From the cell containing the given text, extract its center point as [X, Y] coordinate. 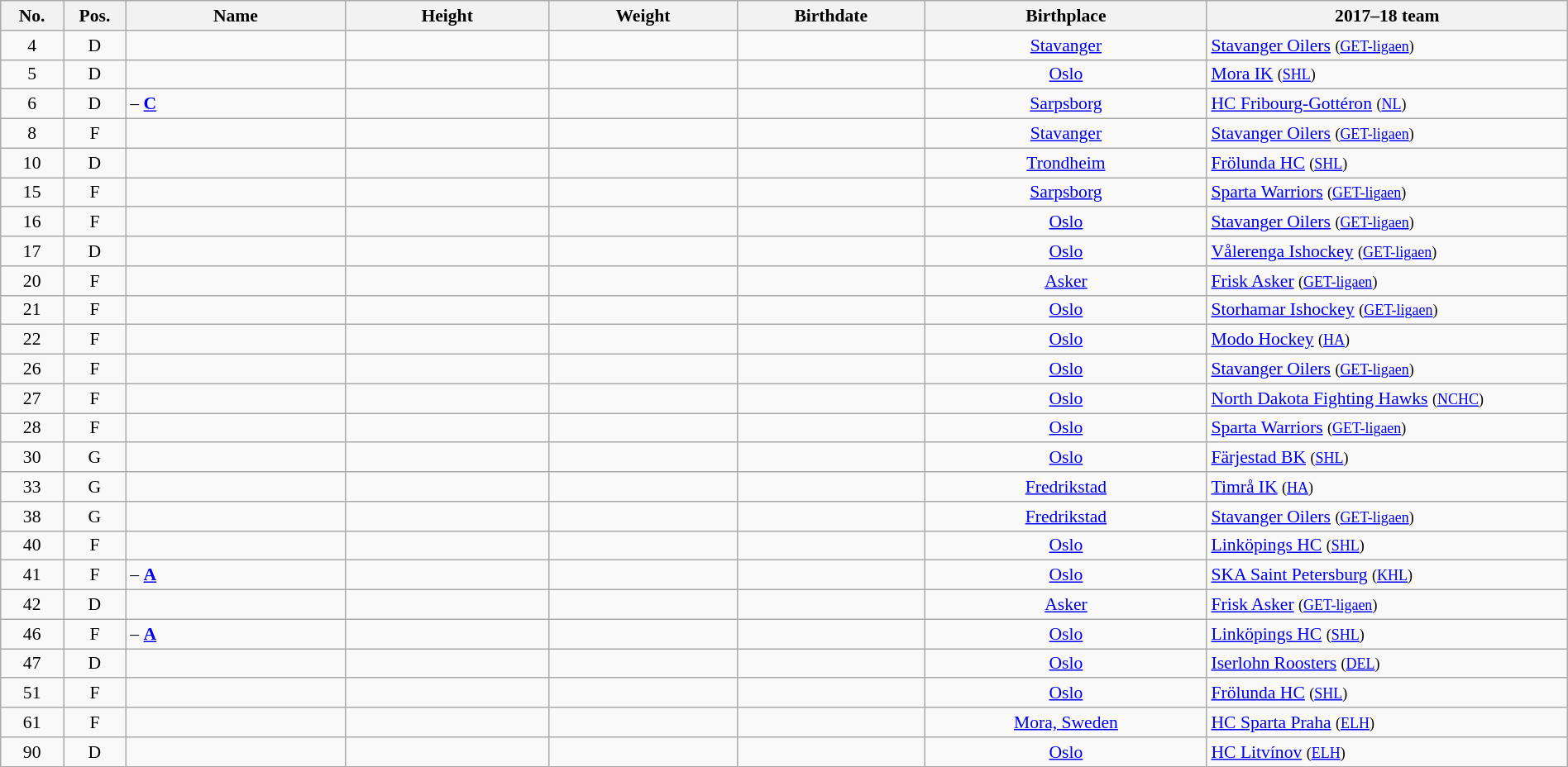
– C [235, 104]
38 [32, 517]
51 [32, 693]
47 [32, 664]
Pos. [95, 16]
42 [32, 605]
40 [32, 545]
16 [32, 222]
41 [32, 575]
Vålerenga Ishockey (GET-ligaen) [1387, 251]
Mora, Sweden [1065, 722]
90 [32, 752]
26 [32, 369]
North Dakota Fighting Hawks (NCHC) [1387, 398]
61 [32, 722]
No. [32, 16]
33 [32, 487]
HC Litvínov (ELH) [1387, 752]
HC Fribourg-Gottéron (NL) [1387, 104]
17 [32, 251]
Storhamar Ishockey (GET-ligaen) [1387, 310]
46 [32, 634]
Mora IK (SHL) [1387, 74]
Birthplace [1065, 16]
30 [32, 458]
2017–18 team [1387, 16]
Modo Hockey (HA) [1387, 340]
20 [32, 281]
5 [32, 74]
28 [32, 428]
Färjestad BK (SHL) [1387, 458]
Timrå IK (HA) [1387, 487]
4 [32, 45]
6 [32, 104]
Weight [643, 16]
SKA Saint Petersburg (KHL) [1387, 575]
22 [32, 340]
21 [32, 310]
27 [32, 398]
Height [447, 16]
10 [32, 163]
8 [32, 134]
HC Sparta Praha (ELH) [1387, 722]
Iserlohn Roosters (DEL) [1387, 664]
Birthdate [830, 16]
Name [235, 16]
Trondheim [1065, 163]
15 [32, 193]
